Find where the given text appears and provide that cell's center as (X, Y) coordinate. 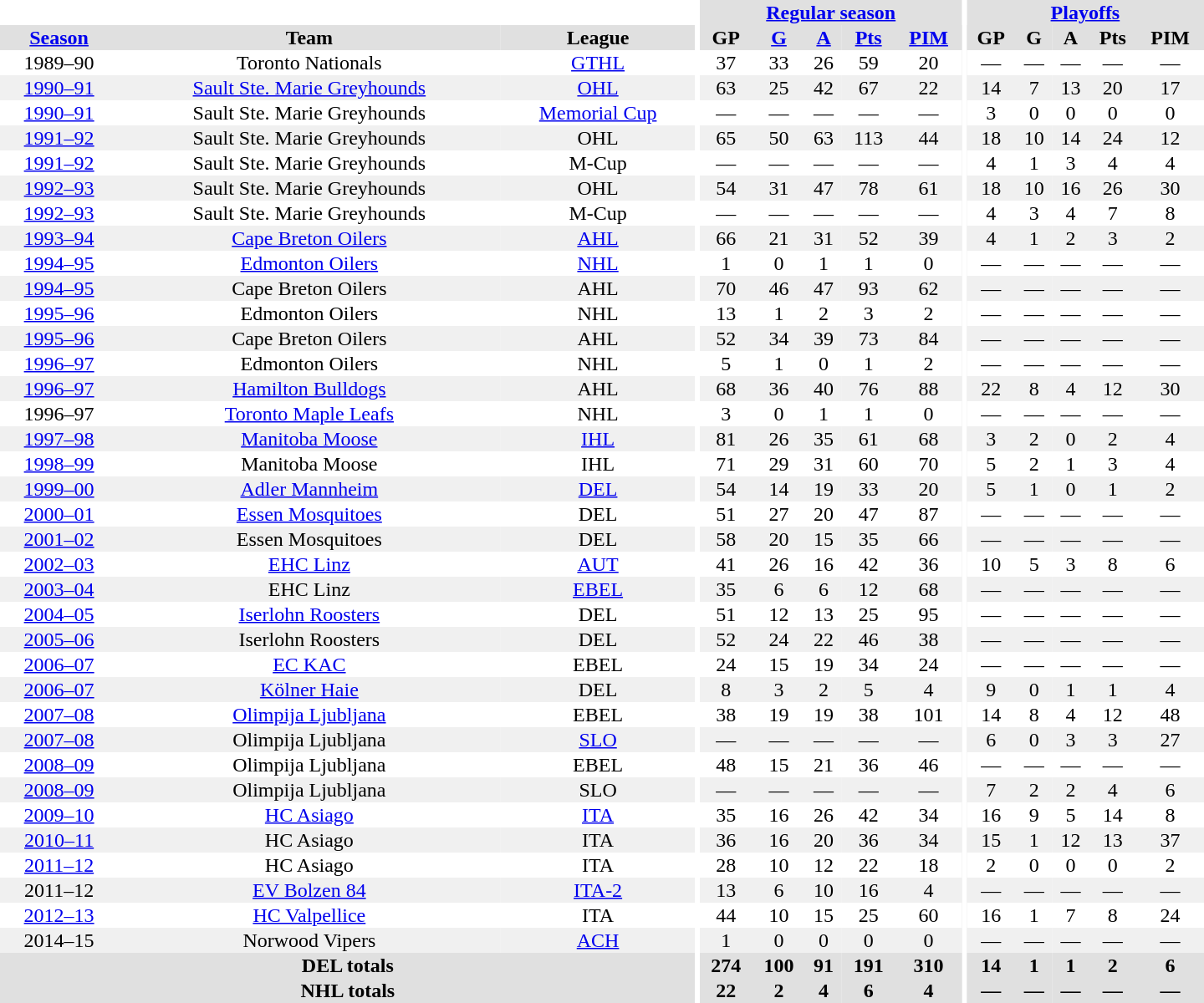
ITA-2 (597, 890)
41 (726, 564)
2009–10 (59, 815)
17 (1171, 88)
93 (868, 288)
Regular season (831, 13)
28 (726, 865)
GTHL (597, 63)
71 (726, 464)
78 (868, 188)
1998–99 (59, 464)
2012–13 (59, 915)
2014–15 (59, 940)
76 (868, 389)
101 (928, 715)
EC KAC (309, 664)
50 (779, 138)
87 (928, 514)
100 (779, 965)
Toronto Nationals (309, 63)
Team (309, 38)
Adler Mannheim (309, 489)
274 (726, 965)
2001–02 (59, 539)
95 (928, 614)
81 (726, 439)
113 (868, 138)
40 (824, 389)
Season (59, 38)
2003–04 (59, 589)
59 (868, 63)
Kölner Haie (309, 690)
310 (928, 965)
Memorial Cup (597, 113)
67 (868, 88)
65 (726, 138)
ACH (597, 940)
NHL totals (348, 990)
2002–03 (59, 564)
HC Valpellice (309, 915)
League (597, 38)
191 (868, 965)
1997–98 (59, 439)
Hamilton Bulldogs (309, 389)
1993–94 (59, 238)
58 (726, 539)
1999–00 (59, 489)
29 (779, 464)
Norwood Vipers (309, 940)
88 (928, 389)
84 (928, 339)
2004–05 (59, 614)
2005–06 (59, 639)
Playoffs (1085, 13)
1989–90 (59, 63)
73 (868, 339)
EV Bolzen 84 (309, 890)
DEL totals (348, 965)
2000–01 (59, 514)
91 (824, 965)
Toronto Maple Leafs (309, 414)
AUT (597, 564)
62 (928, 288)
2010–11 (59, 840)
